Extract the (X, Y) coordinate from the center of the cell holding the provided text.  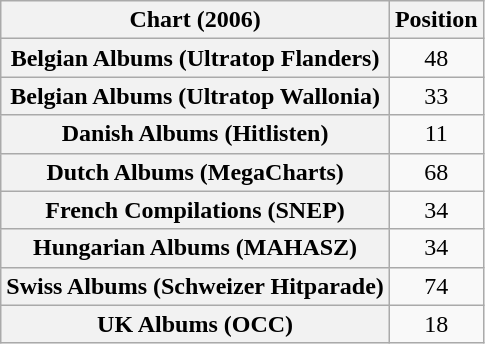
74 (436, 286)
French Compilations (SNEP) (196, 210)
68 (436, 172)
11 (436, 134)
Belgian Albums (Ultratop Wallonia) (196, 96)
Danish Albums (Hitlisten) (196, 134)
Dutch Albums (MegaCharts) (196, 172)
48 (436, 58)
Belgian Albums (Ultratop Flanders) (196, 58)
Position (436, 20)
UK Albums (OCC) (196, 324)
Swiss Albums (Schweizer Hitparade) (196, 286)
33 (436, 96)
Hungarian Albums (MAHASZ) (196, 248)
18 (436, 324)
Chart (2006) (196, 20)
